Detect which cell encompasses the target text, then output its (X, Y) center coordinate. 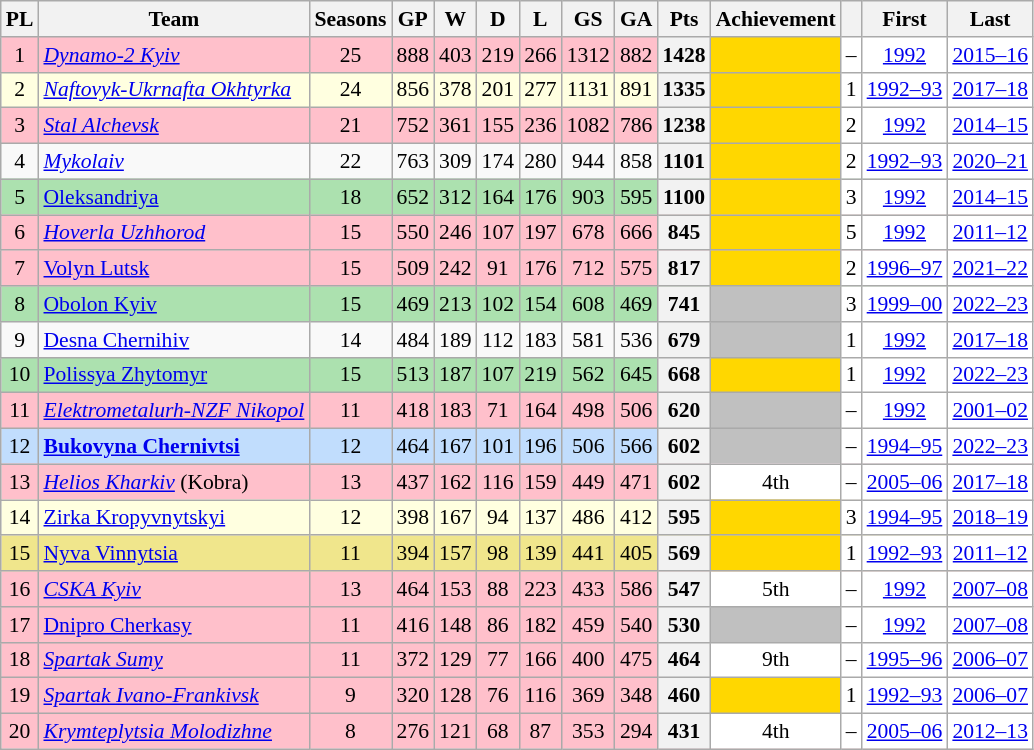
16 (20, 589)
Dynamo-2 Kyiv (174, 55)
431 (684, 732)
2015–16 (990, 55)
24 (350, 90)
Desna Chernihiv (174, 340)
71 (498, 411)
459 (588, 625)
645 (636, 375)
581 (588, 340)
416 (414, 625)
Spartak Sumy (174, 660)
547 (684, 589)
91 (498, 269)
944 (588, 162)
433 (588, 589)
112 (498, 340)
536 (636, 340)
2020–21 (990, 162)
101 (498, 447)
569 (684, 554)
398 (414, 518)
845 (684, 233)
10 (20, 375)
858 (636, 162)
400 (588, 660)
77 (498, 660)
Helios Kharkiv (Kobra) (174, 482)
441 (588, 554)
Elektrometalurh-NZF Nikopol (174, 411)
242 (456, 269)
17 (20, 625)
752 (414, 126)
484 (414, 340)
Achievement (776, 19)
Seasons (350, 19)
7 (20, 269)
L (540, 19)
GS (588, 19)
Krymteplytsia Molodizhne (174, 732)
Nyva Vinnytsia (174, 554)
2018–19 (990, 518)
530 (684, 625)
437 (414, 482)
196 (540, 447)
223 (540, 589)
608 (588, 304)
Dnipro Cherkasy (174, 625)
68 (498, 732)
157 (456, 554)
CSKA Kyiv (174, 589)
197 (540, 233)
5th (776, 589)
128 (456, 696)
405 (636, 554)
712 (588, 269)
1100 (684, 197)
2012–13 (990, 732)
786 (636, 126)
148 (456, 625)
1101 (684, 162)
266 (540, 55)
213 (456, 304)
369 (588, 696)
98 (498, 554)
2021–22 (990, 269)
276 (414, 732)
Mykolaiv (174, 162)
4 (20, 162)
1131 (588, 90)
378 (456, 90)
Bukovyna Chernivtsi (174, 447)
236 (540, 126)
94 (498, 518)
6 (20, 233)
D (498, 19)
76 (498, 696)
1995–96 (905, 660)
Zirka Kropyvnytskyi (174, 518)
First (905, 19)
Team (174, 19)
1238 (684, 126)
9th (776, 660)
668 (684, 375)
903 (588, 197)
817 (684, 269)
280 (540, 162)
1996–97 (905, 269)
87 (540, 732)
Last (990, 19)
741 (684, 304)
129 (456, 660)
1082 (588, 126)
1999–00 (905, 304)
513 (414, 375)
21 (350, 126)
1312 (588, 55)
Obolon Kyiv (174, 304)
486 (588, 518)
162 (456, 482)
GP (414, 19)
312 (456, 197)
509 (414, 269)
566 (636, 447)
412 (636, 518)
Spartak Ivano-Frankivsk (174, 696)
449 (588, 482)
W (456, 19)
102 (498, 304)
86 (498, 625)
763 (414, 162)
Volyn Lutsk (174, 269)
159 (540, 482)
891 (636, 90)
174 (498, 162)
20 (20, 732)
Polissya Zhytomyr (174, 375)
246 (456, 233)
201 (498, 90)
2001–02 (990, 411)
Naftovyk-Ukrnafta Okhtyrka (174, 90)
540 (636, 625)
353 (588, 732)
Hoverla Uzhhorod (174, 233)
550 (414, 233)
166 (540, 660)
187 (456, 375)
856 (414, 90)
1335 (684, 90)
652 (414, 197)
137 (540, 518)
155 (498, 126)
460 (684, 696)
121 (456, 732)
Oleksandriya (174, 197)
498 (588, 411)
25 (350, 55)
19 (20, 696)
575 (636, 269)
277 (540, 90)
139 (540, 554)
882 (636, 55)
Stal Alchevsk (174, 126)
153 (456, 589)
394 (414, 554)
294 (636, 732)
22 (350, 162)
361 (456, 126)
678 (588, 233)
348 (636, 696)
182 (540, 625)
154 (540, 304)
888 (414, 55)
PL (20, 19)
562 (588, 375)
372 (414, 660)
471 (636, 482)
88 (498, 589)
666 (636, 233)
586 (636, 589)
418 (414, 411)
679 (684, 340)
403 (456, 55)
320 (414, 696)
620 (684, 411)
189 (456, 340)
GA (636, 19)
1428 (684, 55)
475 (636, 660)
Pts (684, 19)
309 (456, 162)
